From the cell containing the given text, extract its center point as [x, y] coordinate. 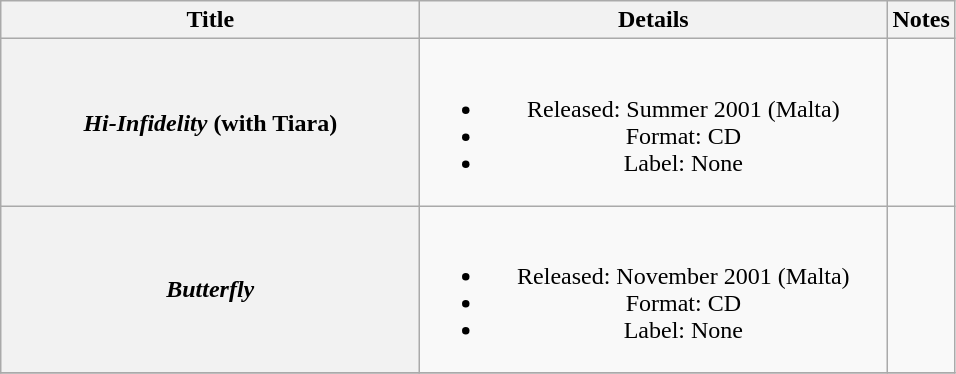
Released: November 2001 (Malta)Format: CDLabel: None [654, 290]
Title [210, 20]
Hi-Infidelity (with Tiara) [210, 122]
Notes [921, 20]
Released: Summer 2001 (Malta)Format: CDLabel: None [654, 122]
Butterfly [210, 290]
Details [654, 20]
